Search for the cell housing the specified text and yield its [X, Y] center coordinate. 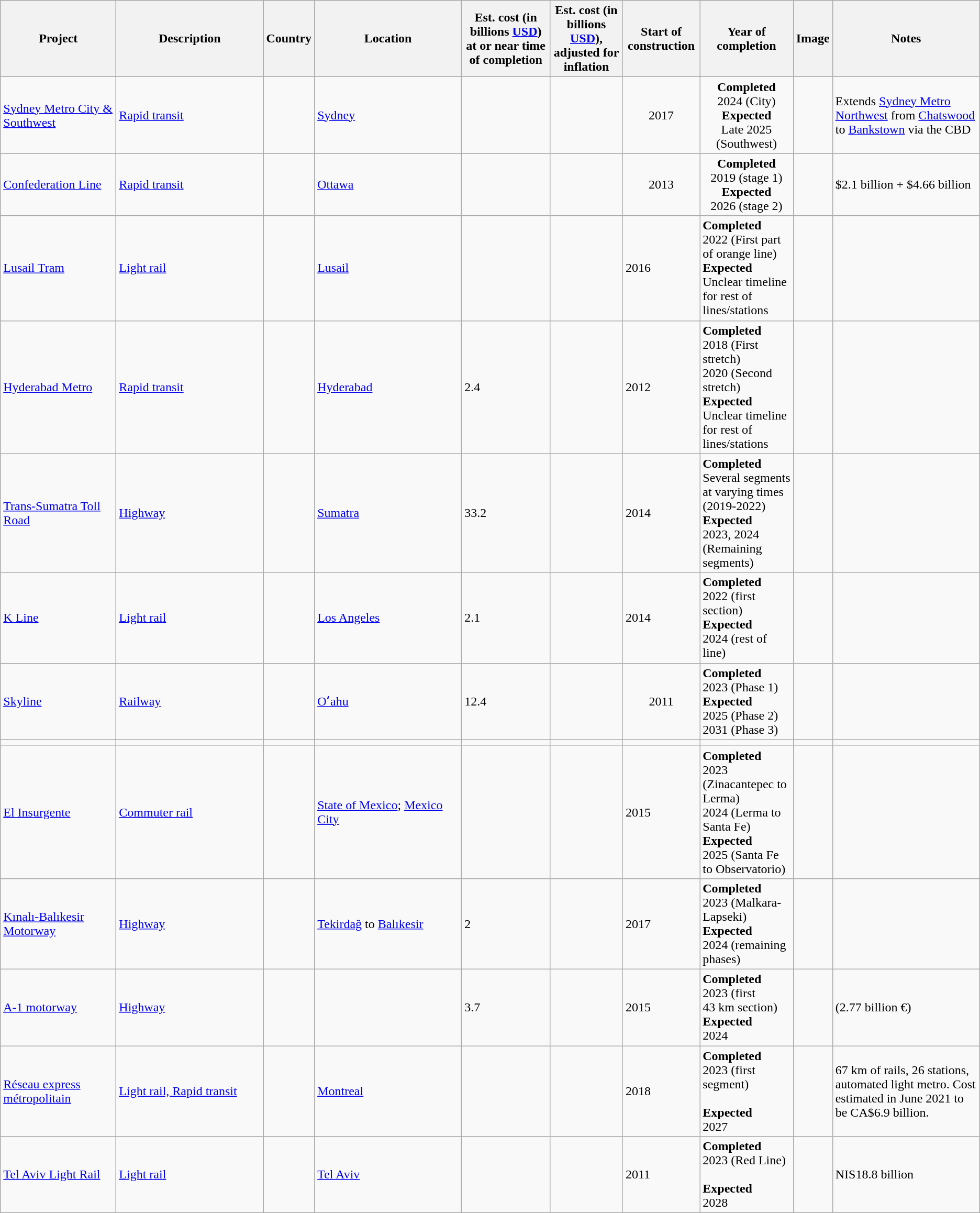
Completed2023 (Phase 1)Expected2025 (Phase 2)2031 (Phase 3) [747, 701]
NIS18.8 billion [906, 1175]
Start of construction [661, 39]
Project [59, 39]
El Insurgente [59, 812]
Hyderabad [388, 387]
Light rail, Rapid transit [190, 1090]
67 km of rails, 26 stations, automated light metro. Cost estimated in June 2021 to be CA$6.9 billion. [906, 1090]
Tel Aviv [388, 1175]
Est. cost (in billions USD), adjusted for inflation [586, 39]
Trans-Sumatra Toll Road [59, 513]
Completed2022 (First part of orange line)ExpectedUnclear timeline for rest of lines/stations [747, 268]
Year of completion [747, 39]
Completed2023 (first 43 km section)Expected2024 [747, 1007]
Lusail [388, 268]
Completed2018 (First stretch)2020 (Second stretch)ExpectedUnclear timeline for rest of lines/stations [747, 387]
Hyderabad Metro [59, 387]
2013 [661, 184]
State of Mexico; Mexico City [388, 812]
Sydney [388, 115]
Railway [190, 701]
Tekirdağ to Balıkesir [388, 924]
Skyline [59, 701]
Completed2023 (first segment)Expected2027 [747, 1090]
Completed2024 (City)ExpectedLate 2025 (Southwest) [747, 115]
K Line [59, 618]
Los Angeles [388, 618]
12.4 [506, 701]
3.7 [506, 1007]
2018 [661, 1090]
Montreal [388, 1090]
Completed2023 (Zinacantepec to Lerma)2024 (Lerma to Santa Fe)Expected2025 (Santa Fe to Observatorio) [747, 812]
Confederation Line [59, 184]
Completed2023 (Malkara-Lapseki)Expected2024 (remaining phases) [747, 924]
(2.77 billion €) [906, 1007]
2 [506, 924]
Notes [906, 39]
Est. cost (in billions USD) at or near time of completion [506, 39]
Description [190, 39]
Sumatra [388, 513]
A-1 motorway [59, 1007]
Lusail Tram [59, 268]
Completed2022 (first section)Expected2024 (rest of line) [747, 618]
CompletedSeveral segments at varying times (2019-2022)Expected2023, 2024 (Remaining segments) [747, 513]
2016 [661, 268]
Country [289, 39]
Commuter rail [190, 812]
Extends Sydney Metro Northwest from Chatswood to Bankstown via the CBD [906, 115]
Oʻahu [388, 701]
Réseau express métropolitain [59, 1090]
$2.1 billion + $4.66 billion [906, 184]
2012 [661, 387]
2.1 [506, 618]
Completed2023 (Red Line)Expected2028 [747, 1175]
Image [812, 39]
33.2 [506, 513]
Tel Aviv Light Rail [59, 1175]
Completed2019 (stage 1)Expected2026 (stage 2) [747, 184]
Sydney Metro City & Southwest [59, 115]
Kınalı-Balıkesir Motorway [59, 924]
Ottawa [388, 184]
Location [388, 39]
2.4 [506, 387]
